For the text-containing cell, return its midpoint in [X, Y] coordinate format. 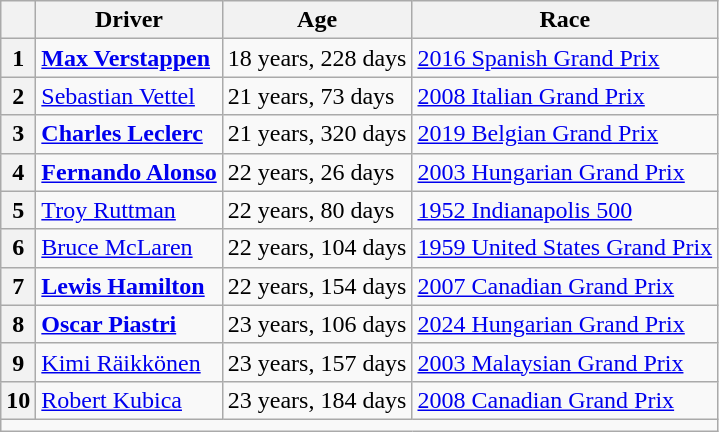
1 [18, 58]
22 years, 154 days [317, 286]
2 [18, 96]
23 years, 157 days [317, 362]
2003 Malaysian Grand Prix [565, 362]
Oscar Piastri [129, 324]
2016 Spanish Grand Prix [565, 58]
5 [18, 210]
8 [18, 324]
Robert Kubica [129, 400]
22 years, 104 days [317, 248]
2008 Italian Grand Prix [565, 96]
23 years, 184 days [317, 400]
Lewis Hamilton [129, 286]
2019 Belgian Grand Prix [565, 134]
Charles Leclerc [129, 134]
Max Verstappen [129, 58]
Driver [129, 20]
23 years, 106 days [317, 324]
2003 Hungarian Grand Prix [565, 172]
21 years, 73 days [317, 96]
21 years, 320 days [317, 134]
Sebastian Vettel [129, 96]
Kimi Räikkönen [129, 362]
1959 United States Grand Prix [565, 248]
Bruce McLaren [129, 248]
7 [18, 286]
2008 Canadian Grand Prix [565, 400]
Age [317, 20]
10 [18, 400]
Troy Ruttman [129, 210]
6 [18, 248]
22 years, 26 days [317, 172]
9 [18, 362]
2007 Canadian Grand Prix [565, 286]
4 [18, 172]
3 [18, 134]
Fernando Alonso [129, 172]
Race [565, 20]
22 years, 80 days [317, 210]
18 years, 228 days [317, 58]
2024 Hungarian Grand Prix [565, 324]
1952 Indianapolis 500 [565, 210]
